Pinpoint the cell where the given text exists, returning its (x, y) midpoint coordinate. 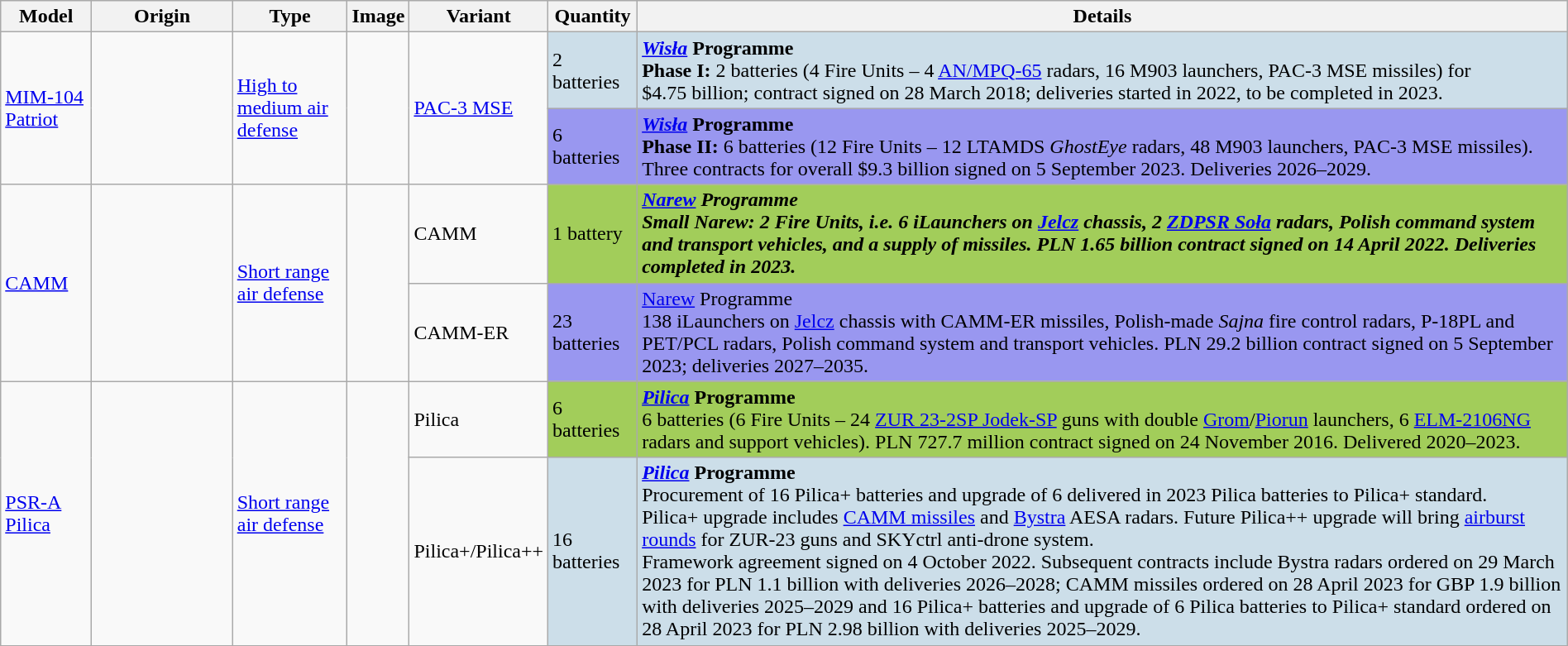
Model (46, 17)
Origin (162, 17)
Quantity (593, 17)
PAC-3 MSE (479, 108)
16 batteries (593, 551)
Variant (479, 17)
Pilica (479, 419)
CAMM-ER (479, 333)
2 batteries (593, 70)
Pilica+/Pilica++ (479, 551)
Image (379, 17)
1 battery (593, 233)
23 batteries (593, 333)
Details (1103, 17)
MIM-104 Patriot (46, 108)
High to medium air defense (289, 108)
PSR-A Pilica (46, 513)
Type (289, 17)
